Locate the cell with the specified text and output its [x, y] center coordinate. 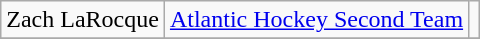
Atlantic Hockey Second Team [316, 20]
Zach LaRocque [83, 20]
